Scan for the cell matching the given text and deliver its (X, Y) coordinate at center. 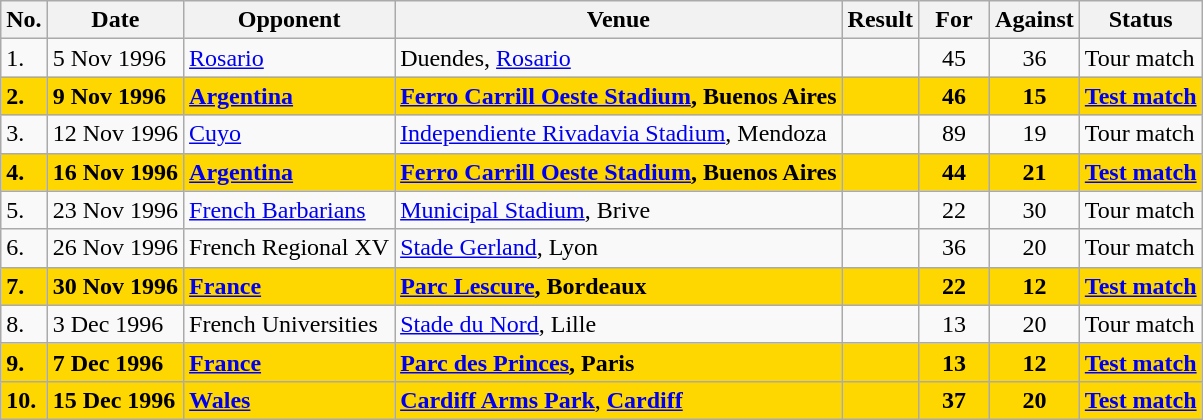
30 Nov 1996 (115, 286)
19 (1035, 134)
89 (954, 134)
Result (880, 20)
4. (24, 172)
9. (24, 362)
Stade du Nord, Lille (618, 324)
16 Nov 1996 (115, 172)
2. (24, 96)
21 (1035, 172)
3 Dec 1996 (115, 324)
Municipal Stadium, Brive (618, 210)
Duendes, Rosario (618, 58)
15 (1035, 96)
Against (1035, 20)
Date (115, 20)
Parc Lescure, Bordeaux (618, 286)
15 Dec 1996 (115, 400)
37 (954, 400)
French Universities (290, 324)
Venue (618, 20)
3. (24, 134)
26 Nov 1996 (115, 248)
Parc des Princes, Paris (618, 362)
12 Nov 1996 (115, 134)
Independiente Rivadavia Stadium, Mendoza (618, 134)
Stade Gerland, Lyon (618, 248)
10. (24, 400)
45 (954, 58)
23 Nov 1996 (115, 210)
30 (1035, 210)
Wales (290, 400)
Cardiff Arms Park, Cardiff (618, 400)
46 (954, 96)
6. (24, 248)
9 Nov 1996 (115, 96)
Opponent (290, 20)
7. (24, 286)
1. (24, 58)
Status (1140, 20)
French Barbarians (290, 210)
5. (24, 210)
Rosario (290, 58)
5 Nov 1996 (115, 58)
8. (24, 324)
Cuyo (290, 134)
44 (954, 172)
No. (24, 20)
For (954, 20)
7 Dec 1996 (115, 362)
French Regional XV (290, 248)
